Extract the [X, Y] coordinate from the center of the cell holding the provided text.  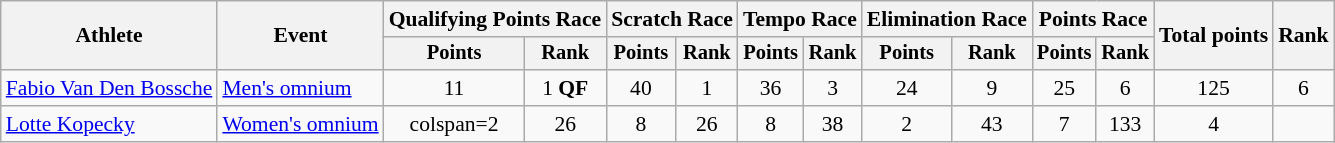
9 [992, 88]
40 [641, 88]
Athlete [110, 36]
Women's omnium [300, 124]
3 [832, 88]
7 [1064, 124]
Fabio Van Den Bossche [110, 88]
25 [1064, 88]
4 [1214, 124]
colspan=2 [454, 124]
Total points [1214, 36]
11 [454, 88]
133 [1125, 124]
36 [770, 88]
24 [907, 88]
Lotte Kopecky [110, 124]
Tempo Race [800, 19]
Points Race [1093, 19]
Qualifying Points Race [495, 19]
38 [832, 124]
2 [907, 124]
Men's omnium [300, 88]
Event [300, 36]
1 QF [565, 88]
125 [1214, 88]
1 [707, 88]
43 [992, 124]
Elimination Race [947, 19]
Scratch Race [672, 19]
